Scan for the cell matching the given text and deliver its [X, Y] coordinate at center. 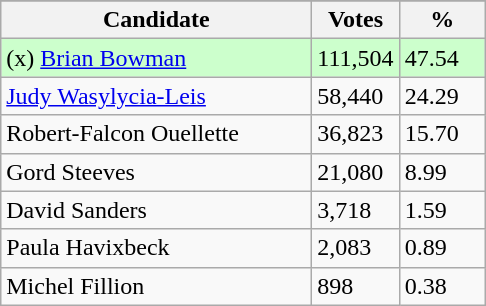
2,083 [356, 248]
Candidate [156, 20]
24.29 [442, 96]
Gord Steeves [156, 172]
1.59 [442, 210]
8.99 [442, 172]
47.54 [442, 58]
58,440 [356, 96]
3,718 [356, 210]
% [442, 20]
Judy Wasylycia-Leis [156, 96]
Michel Fillion [156, 286]
21,080 [356, 172]
15.70 [442, 134]
Paula Havixbeck [156, 248]
David Sanders [156, 210]
0.89 [442, 248]
111,504 [356, 58]
(x) Brian Bowman [156, 58]
Votes [356, 20]
Robert-Falcon Ouellette [156, 134]
898 [356, 286]
36,823 [356, 134]
0.38 [442, 286]
